Provide the [X, Y] coordinate of the cell's center where the given text is located.  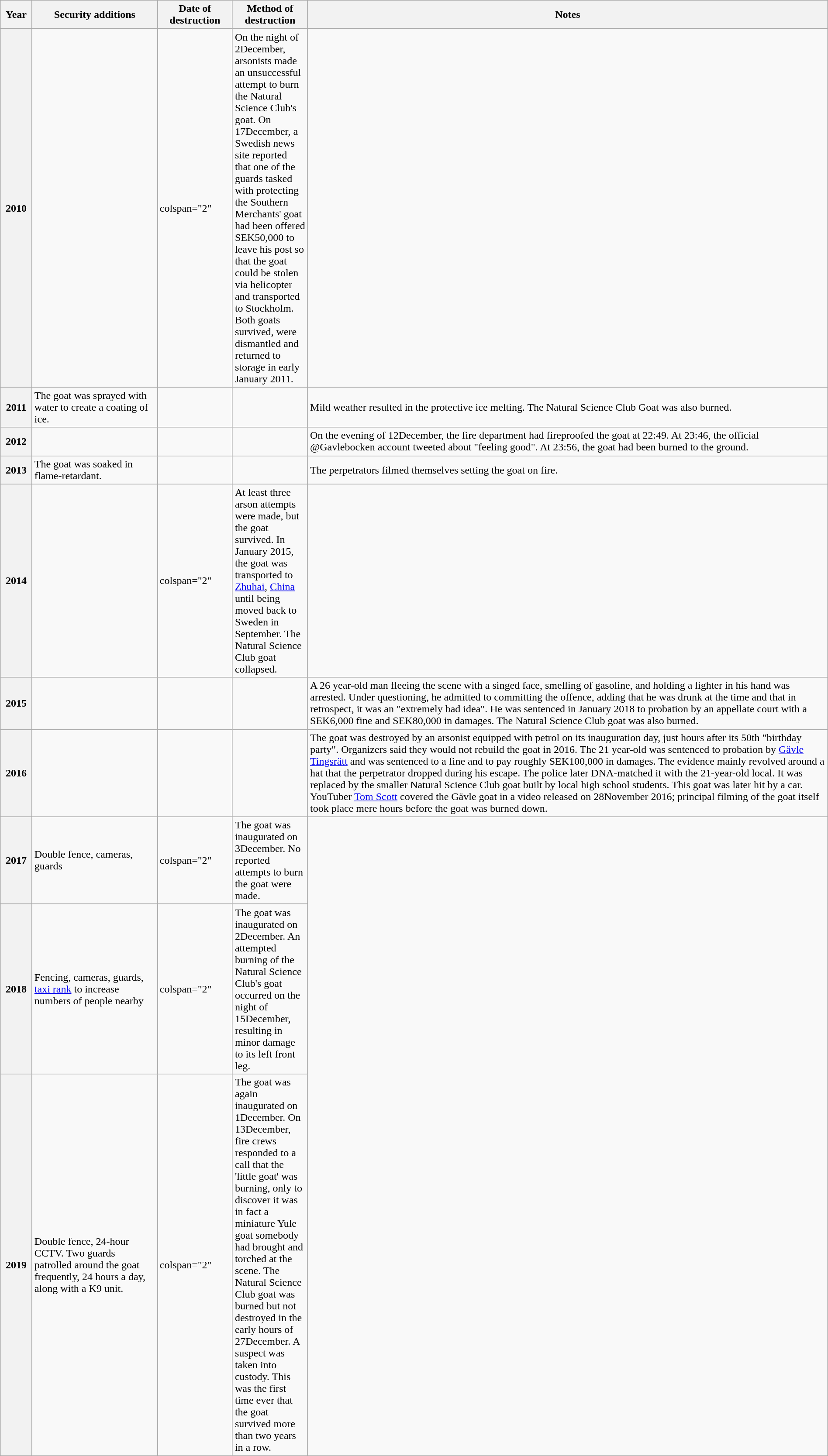
The goat was inaugurated on 3December. No reported attempts to burn the goat were made. [270, 860]
Mild weather resulted in the protective ice melting. The Natural Science Club Goat was also burned. [568, 407]
2013 [17, 470]
The perpetrators filmed themselves setting the goat on fire. [568, 470]
Double fence, 24-hour CCTV. Two guards patrolled around the goat frequently, 24 hours a day, along with a K9 unit. [94, 1265]
2019 [17, 1265]
The goat was soaked in flame-retardant. [94, 470]
2018 [17, 989]
2014 [17, 580]
Date of destruction [195, 15]
2012 [17, 442]
Notes [568, 15]
2015 [17, 704]
The goat was sprayed with water to create a coating of ice. [94, 407]
2017 [17, 860]
Fencing, cameras, guards, taxi rank to increase numbers of people nearby [94, 989]
Double fence, cameras, guards [94, 860]
2016 [17, 773]
2011 [17, 407]
Security additions [94, 15]
Method of destruction [270, 15]
2010 [17, 208]
Year [17, 15]
